Search for the cell housing the specified text and yield its [x, y] center coordinate. 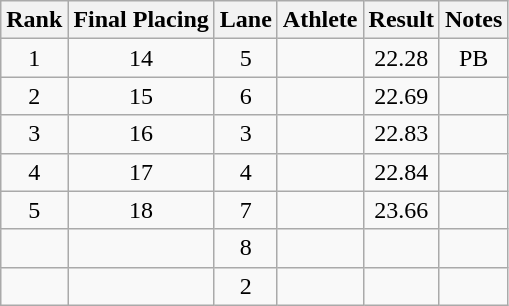
14 [141, 58]
18 [141, 210]
Final Placing [141, 20]
8 [246, 248]
Rank [34, 20]
22.84 [401, 172]
6 [246, 96]
Notes [473, 20]
17 [141, 172]
Result [401, 20]
22.83 [401, 134]
Lane [246, 20]
PB [473, 58]
16 [141, 134]
23.66 [401, 210]
1 [34, 58]
Athlete [320, 20]
7 [246, 210]
22.28 [401, 58]
22.69 [401, 96]
15 [141, 96]
